Output the (X, Y) coordinate of the center of the cell containing the given text.  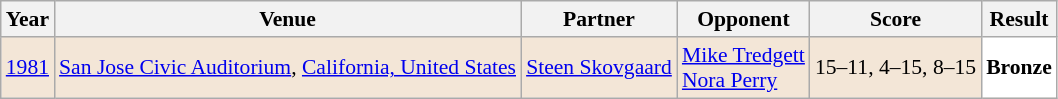
Mike Tredgett Nora Perry (744, 68)
Venue (288, 19)
Year (28, 19)
Partner (599, 19)
Score (896, 19)
Steen Skovgaard (599, 68)
15–11, 4–15, 8–15 (896, 68)
Opponent (744, 19)
Result (1019, 19)
San Jose Civic Auditorium, California, United States (288, 68)
Bronze (1019, 68)
1981 (28, 68)
